Scan for the cell matching the given text and deliver its [x, y] coordinate at center. 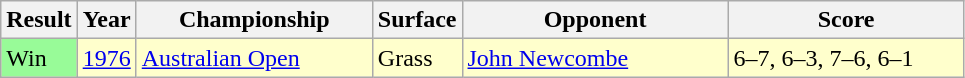
Championship [254, 20]
Opponent [595, 20]
1976 [106, 58]
Result [39, 20]
Grass [417, 58]
Australian Open [254, 58]
Year [106, 20]
John Newcombe [595, 58]
Win [39, 58]
Surface [417, 20]
6–7, 6–3, 7–6, 6–1 [846, 58]
Score [846, 20]
